Return [X, Y] of the center of cell containing provided text 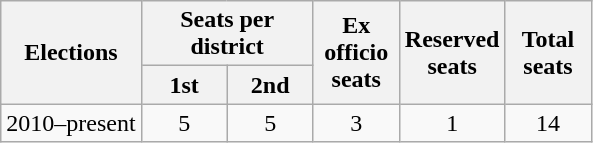
2010–present [71, 123]
Reserved seats [452, 52]
2nd [270, 85]
14 [548, 123]
1st [184, 85]
Total seats [548, 52]
3 [356, 123]
Ex officio seats [356, 52]
1 [452, 123]
Elections [71, 52]
Seats per district [227, 34]
